Extract the [X, Y] coordinate from the center of the cell holding the provided text.  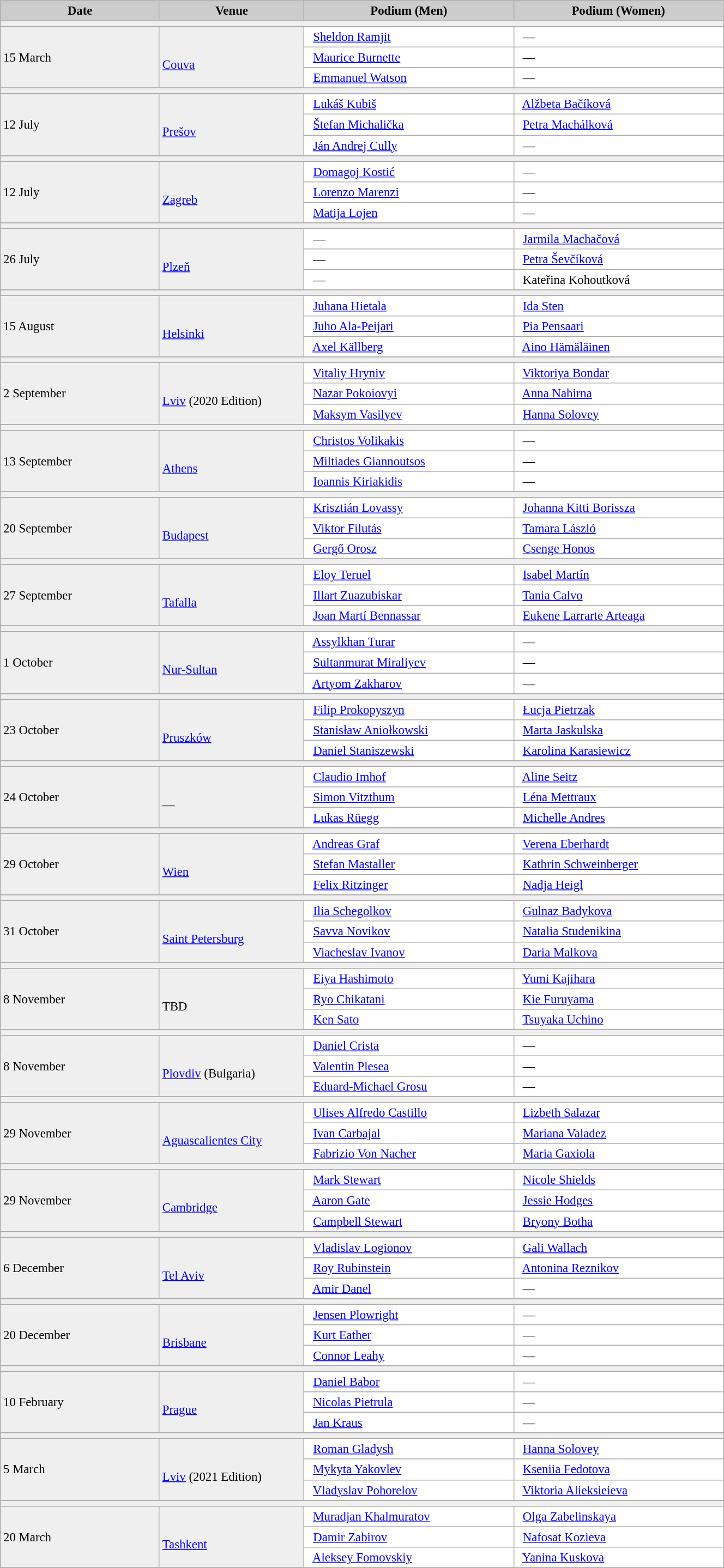
Budapest [231, 529]
Kseniia Fedotova [618, 1470]
Yumi Kajihara [618, 978]
Juho Ala-Peijari [409, 326]
Assylkhan Turar [409, 643]
Wien [231, 864]
6 December [80, 1268]
Campbell Stewart [409, 1221]
Aleksey Fomovskiy [409, 1558]
Ioannis Kiriakidis [409, 482]
20 September [80, 529]
Venue [231, 11]
Daniel Crista [409, 1046]
Gali Wallach [618, 1248]
Maria Gaxiola [618, 1154]
Felix Ritzinger [409, 885]
Lizbeth Salazar [618, 1113]
Plzeň [231, 259]
Stefan Mastaller [409, 864]
Lorenzo Marenzi [409, 192]
Daria Malkova [618, 952]
Petra Machálková [618, 125]
Daniel Staniszewski [409, 750]
Nicole Shields [618, 1180]
Ivan Carbajal [409, 1134]
Helsinki [231, 327]
Karolina Karasiewicz [618, 750]
Viktoria Alieksieieva [618, 1490]
Léna Mettraux [618, 797]
Zagreb [231, 192]
Miltiades Giannoutsos [409, 461]
Saint Petersburg [231, 932]
Artyom Zakharov [409, 683]
Isabel Martín [618, 575]
Andreas Graf [409, 844]
Johanna Kitti Borissza [618, 508]
Juhana Hietala [409, 306]
Viacheslav Ivanov [409, 952]
Ilia Schegolkov [409, 911]
Illart Zuazubiskar [409, 596]
Aline Seitz [618, 777]
Brisbane [231, 1335]
Mark Stewart [409, 1180]
Csenge Honos [618, 549]
Štefan Michalička [409, 125]
Eukene Larrarte Arteaga [618, 616]
Vitaliy Hryniv [409, 373]
Nicolas Pietrula [409, 1402]
Ulises Alfredo Castillo [409, 1113]
Verena Eberhardt [618, 844]
Lviv (2020 Edition) [231, 393]
Mykyta Yakovlev [409, 1470]
Aino Hämäläinen [618, 347]
Matija Lojen [409, 213]
15 March [80, 58]
Damir Zabirov [409, 1537]
Eduard-Michael Grosu [409, 1087]
Domagoj Kostić [409, 172]
Daniel Babor [409, 1382]
Couva [231, 58]
1 October [80, 663]
Łucja Pietrzak [618, 710]
Plovdiv (Bulgaria) [231, 1066]
Podium (Men) [409, 11]
Athens [231, 461]
Nur-Sultan [231, 663]
Nazar Pokoiovyi [409, 394]
Eiya Hashimoto [409, 978]
Natalia Studenikina [618, 932]
Kateřina Kohoutková [618, 280]
Simon Vitzthum [409, 797]
Jessie Hodges [618, 1201]
Ryo Chikatani [409, 999]
Sheldon Ramjit [409, 37]
Ken Sato [409, 1020]
Axel Källberg [409, 347]
Tsuyaka Uchino [618, 1020]
Anna Nahirna [618, 394]
26 July [80, 259]
Mariana Valadez [618, 1134]
Kurt Eather [409, 1335]
Tamara László [618, 528]
Maurice Burnette [409, 58]
Jan Kraus [409, 1423]
TBD [231, 998]
Sultanmurat Miraliyev [409, 663]
Prague [231, 1403]
Michelle Andres [618, 818]
Emmanuel Watson [409, 78]
Krisztián Lovassy [409, 508]
5 March [80, 1469]
Nafosat Kozieva [618, 1537]
Tafalla [231, 595]
Amir Danel [409, 1288]
Lukas Rüegg [409, 818]
Ján Andrej Cully [409, 146]
Prešov [231, 124]
Alžbeta Bačíková [618, 104]
Gulnaz Badykova [618, 911]
Petra Ševčíková [618, 259]
Date [80, 11]
20 March [80, 1537]
Fabrizio Von Nacher [409, 1154]
Vladislav Logionov [409, 1248]
Viktor Filutás [409, 528]
Tania Calvo [618, 596]
Podium (Women) [618, 11]
29 October [80, 864]
Gergő Orosz [409, 549]
Valentin Plesea [409, 1066]
Tel Aviv [231, 1268]
24 October [80, 797]
Stanisław Aniołkowski [409, 730]
Nadja Heigl [618, 885]
2 September [80, 393]
Cambridge [231, 1200]
Yanina Kuskova [618, 1558]
Pruszków [231, 730]
Vladyslav Pohorelov [409, 1490]
Joan Martí Bennassar [409, 616]
Roy Rubinstein [409, 1268]
Tashkent [231, 1537]
27 September [80, 595]
Antonina Reznikov [618, 1268]
Kie Furuyama [618, 999]
Muradjan Khalmuratov [409, 1516]
Ida Sten [618, 306]
23 October [80, 730]
20 December [80, 1335]
10 February [80, 1403]
Eloy Teruel [409, 575]
Filip Prokopyszyn [409, 710]
13 September [80, 461]
Marta Jaskulska [618, 730]
Pia Pensaari [618, 326]
Connor Leahy [409, 1355]
Olga Zabelinskaya [618, 1516]
15 August [80, 327]
Aguascalientes City [231, 1134]
Claudio Imhof [409, 777]
Roman Gladysh [409, 1449]
Viktoriya Bondar [618, 373]
Maksym Vasilyev [409, 414]
Savva Novikov [409, 932]
Jensen Plowright [409, 1315]
Kathrin Schweinberger [618, 864]
Jarmila Machačová [618, 239]
Lviv (2021 Edition) [231, 1469]
Aaron Gate [409, 1201]
Christos Volikakis [409, 440]
Bryony Botha [618, 1221]
Lukáš Kubiš [409, 104]
31 October [80, 932]
